Pinpoint the cell where the given text exists, returning its [x, y] midpoint coordinate. 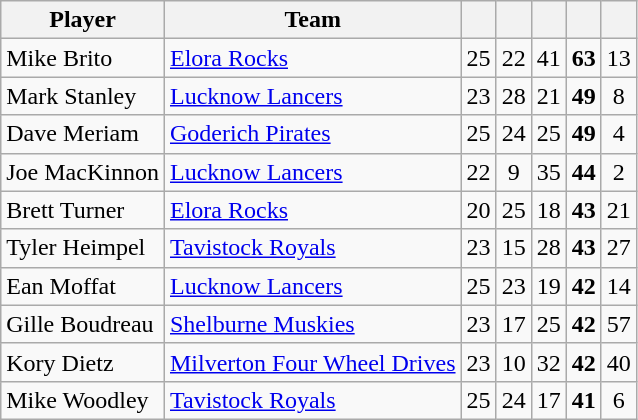
Team [312, 20]
Ean Moffat [83, 286]
8 [618, 96]
10 [514, 362]
57 [618, 324]
Shelburne Muskies [312, 324]
Dave Meriam [83, 134]
40 [618, 362]
Milverton Four Wheel Drives [312, 362]
Mark Stanley [83, 96]
15 [514, 248]
18 [548, 210]
9 [514, 172]
Brett Turner [83, 210]
Goderich Pirates [312, 134]
4 [618, 134]
Tyler Heimpel [83, 248]
Joe MacKinnon [83, 172]
35 [548, 172]
44 [584, 172]
63 [584, 58]
Mike Brito [83, 58]
19 [548, 286]
Gille Boudreau [83, 324]
6 [618, 400]
Kory Dietz [83, 362]
20 [478, 210]
14 [618, 286]
32 [548, 362]
Player [83, 20]
13 [618, 58]
27 [618, 248]
Mike Woodley [83, 400]
2 [618, 172]
